Provide the [x, y] coordinate of the cell's center where the given text is located.  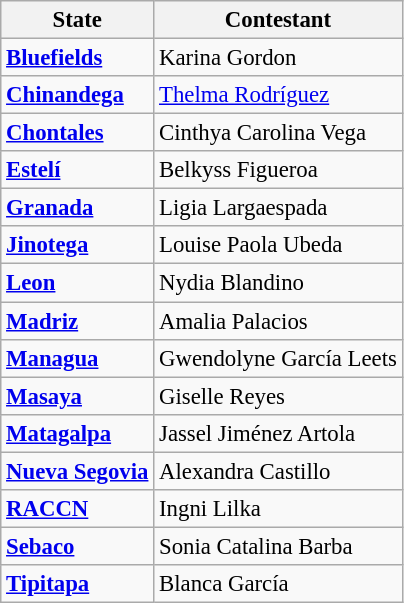
Chontales [78, 133]
Granada [78, 208]
Nydia Blandino [278, 283]
Thelma Rodríguez [278, 95]
Gwendolyne García Leets [278, 358]
Amalia Palacios [278, 321]
RACCN [78, 509]
Tipitapa [78, 584]
Ligia Largaespada [278, 208]
Masaya [78, 396]
Jinotega [78, 245]
Managua [78, 358]
Cinthya Carolina Vega [278, 133]
Alexandra Castillo [278, 471]
Madriz [78, 321]
Blanca García [278, 584]
Sonia Catalina Barba [278, 546]
Estelí [78, 170]
Contestant [278, 20]
Louise Paola Ubeda [278, 245]
Karina Gordon [278, 58]
Chinandega [78, 95]
Ingni Lilka [278, 509]
Belkyss Figueroa [278, 170]
Giselle Reyes [278, 396]
Leon [78, 283]
Sebaco [78, 546]
Bluefields [78, 58]
State [78, 20]
Matagalpa [78, 433]
Jassel Jiménez Artola [278, 433]
Nueva Segovia [78, 471]
